Return [x, y] of the center of cell containing provided text 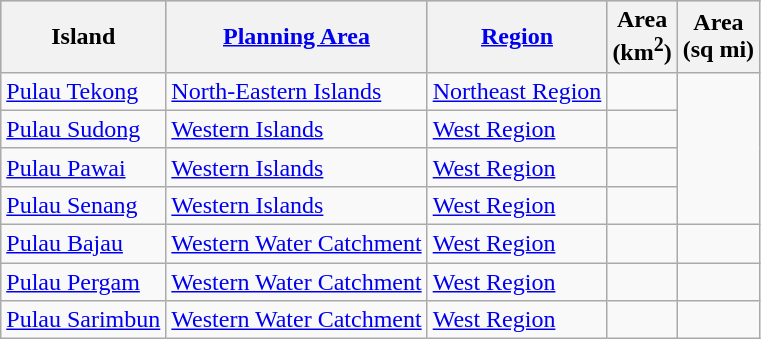
Area(sq mi) [718, 37]
Pulau Bajau [84, 244]
Pulau Sudong [84, 129]
Pulau Sarimbun [84, 320]
Pulau Pergam [84, 282]
Region [517, 37]
Planning Area [296, 37]
Pulau Pawai [84, 167]
Pulau Tekong [84, 91]
Island [84, 37]
Northeast Region [517, 91]
Area(km2) [642, 37]
Pulau Senang [84, 205]
North-Eastern Islands [296, 91]
